Provide the [X, Y] coordinate of the cell's center where the given text is located.  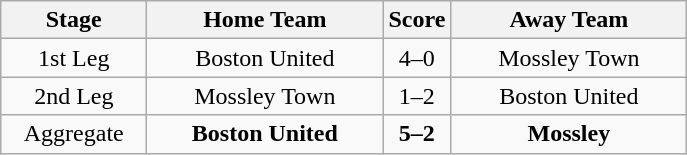
Stage [74, 20]
1–2 [417, 96]
Mossley [569, 134]
Score [417, 20]
2nd Leg [74, 96]
4–0 [417, 58]
Away Team [569, 20]
Aggregate [74, 134]
Home Team [265, 20]
5–2 [417, 134]
1st Leg [74, 58]
